Extract the (x, y) coordinate from the center of the cell holding the provided text.  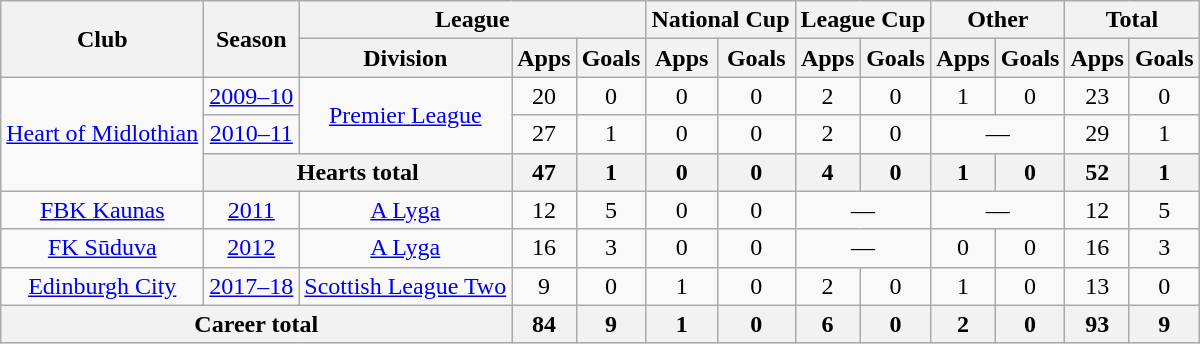
Heart of Midlothian (102, 134)
Total (1132, 20)
47 (544, 172)
2009–10 (252, 96)
20 (544, 96)
2017–18 (252, 286)
6 (828, 324)
13 (1097, 286)
League Cup (863, 20)
93 (1097, 324)
52 (1097, 172)
FBK Kaunas (102, 210)
Hearts total (358, 172)
Club (102, 39)
27 (544, 134)
National Cup (720, 20)
Career total (256, 324)
84 (544, 324)
League (472, 20)
Season (252, 39)
Premier League (406, 115)
FK Sūduva (102, 248)
Division (406, 58)
23 (1097, 96)
Scottish League Two (406, 286)
Edinburgh City (102, 286)
2011 (252, 210)
2012 (252, 248)
29 (1097, 134)
Other (998, 20)
2010–11 (252, 134)
4 (828, 172)
